Identify which cell holds the provided text, then report its [x, y] central coordinate. 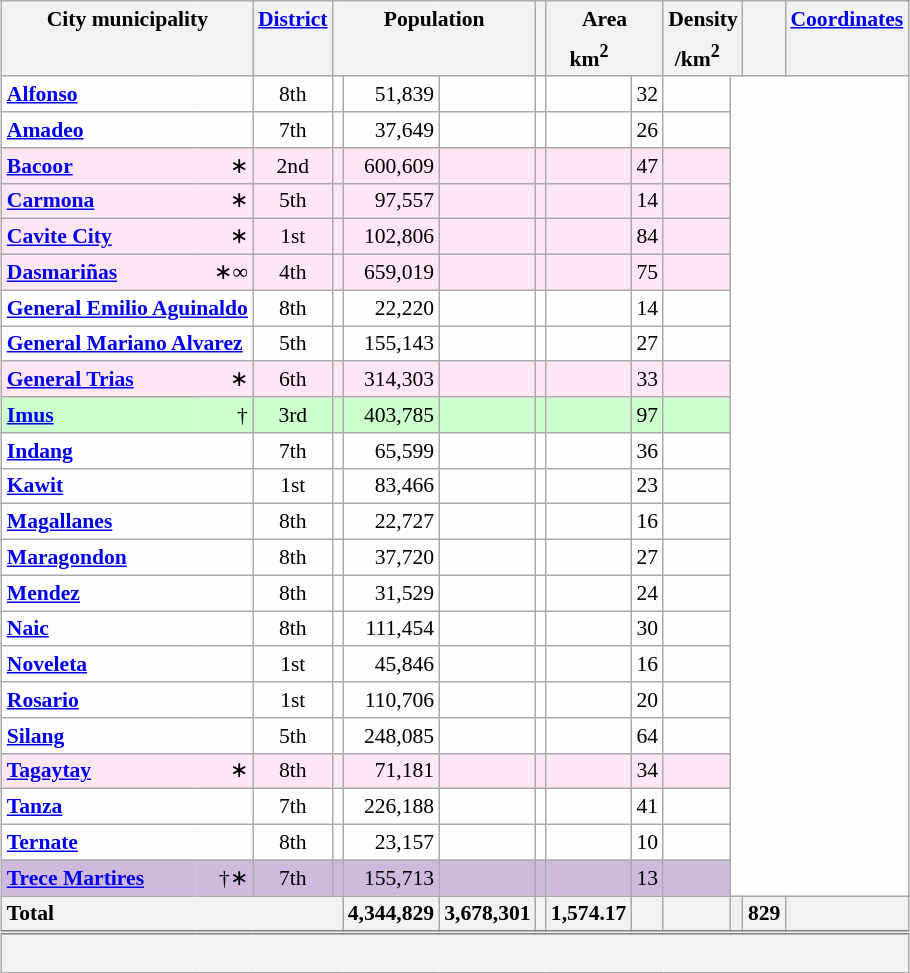
102,806 [391, 237]
Ternate [128, 842]
Noveleta [128, 664]
71,181 [391, 771]
10 [647, 842]
Alfonso [128, 94]
General Mariano Alvarez [128, 344]
Silang [128, 735]
47 [647, 165]
General Trias [99, 379]
Indang [128, 450]
/km2 [696, 56]
403,785 [391, 415]
Area [604, 18]
Kawit [128, 486]
37,649 [391, 130]
32 [647, 94]
City municipality [128, 18]
Tagaytay [99, 771]
3rd [293, 415]
Tanza [128, 807]
km2 [589, 56]
64 [647, 735]
20 [647, 700]
83,466 [391, 486]
22,220 [391, 308]
† [224, 415]
Density [703, 18]
33 [647, 379]
Total [172, 914]
659,019 [391, 272]
Magallanes [128, 522]
110,706 [391, 700]
Cavite City [99, 237]
226,188 [391, 807]
97 [647, 415]
District [293, 18]
3,678,301 [487, 914]
4,344,829 [391, 914]
37,720 [391, 557]
General Emilio Aguinaldo [128, 308]
Trece Martires [99, 878]
65,599 [391, 450]
41 [647, 807]
111,454 [391, 629]
36 [647, 450]
Dasmariñas [99, 272]
30 [647, 629]
24 [647, 593]
75 [647, 272]
∗∞ [224, 272]
23 [647, 486]
51,839 [391, 94]
6th [293, 379]
314,303 [391, 379]
Naic [128, 629]
Population [434, 18]
Bacoor [99, 165]
Mendez [128, 593]
Rosario [128, 700]
248,085 [391, 735]
4th [293, 272]
2nd [293, 165]
13 [647, 878]
31,529 [391, 593]
1,574.17 [589, 914]
26 [647, 130]
Coordinates [846, 18]
†∗ [224, 878]
Maragondon [128, 557]
Imus [99, 415]
155,143 [391, 344]
45,846 [391, 664]
600,609 [391, 165]
155,713 [391, 878]
23,157 [391, 842]
Amadeo [128, 130]
Carmona [99, 201]
22,727 [391, 522]
34 [647, 771]
829 [764, 914]
97,557 [391, 201]
84 [647, 237]
